Determine the (x, y) coordinate at the center of the cell enclosing the given text.  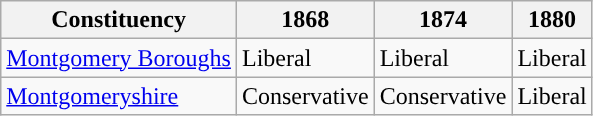
1874 (443, 20)
Montgomeryshire (119, 96)
Montgomery Boroughs (119, 58)
1880 (552, 20)
1868 (305, 20)
Constituency (119, 20)
